For the text-containing cell, return its midpoint in (x, y) coordinate format. 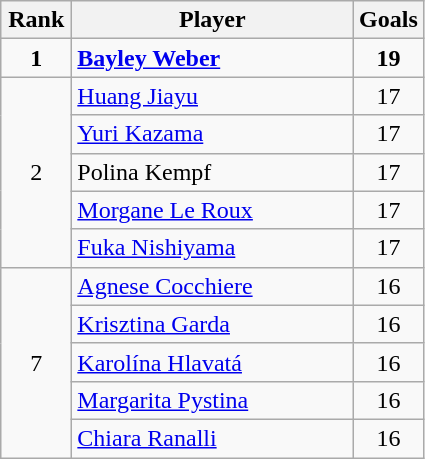
Player (212, 20)
Huang Jiayu (212, 96)
Margarita Pystina (212, 400)
Bayley Weber (212, 58)
Goals (388, 20)
Rank (36, 20)
19 (388, 58)
1 (36, 58)
2 (36, 172)
Agnese Cocchiere (212, 286)
Fuka Nishiyama (212, 248)
7 (36, 362)
Krisztina Garda (212, 324)
Karolína Hlavatá (212, 362)
Yuri Kazama (212, 134)
Chiara Ranalli (212, 438)
Morgane Le Roux (212, 210)
Polina Kempf (212, 172)
